Search for the cell housing the specified text and yield its (x, y) center coordinate. 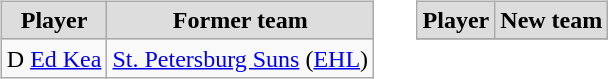
New team (552, 20)
D Ed Kea (54, 58)
St. Petersburg Suns (EHL) (240, 58)
Former team (240, 20)
